Search for the cell housing the specified text and yield its (x, y) center coordinate. 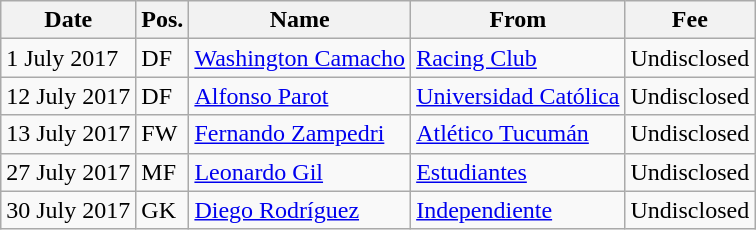
Estudiantes (518, 172)
Independiente (518, 210)
GK (162, 210)
Atlético Tucumán (518, 134)
MF (162, 172)
12 July 2017 (68, 96)
27 July 2017 (68, 172)
1 July 2017 (68, 58)
Leonardo Gil (300, 172)
Washington Camacho (300, 58)
13 July 2017 (68, 134)
FW (162, 134)
Pos. (162, 20)
Universidad Católica (518, 96)
Fernando Zampedri (300, 134)
Date (68, 20)
Fee (690, 20)
Alfonso Parot (300, 96)
Diego Rodríguez (300, 210)
From (518, 20)
30 July 2017 (68, 210)
Name (300, 20)
Racing Club (518, 58)
